Capture the cell that displays the provided text and extract its (X, Y) central coordinate. 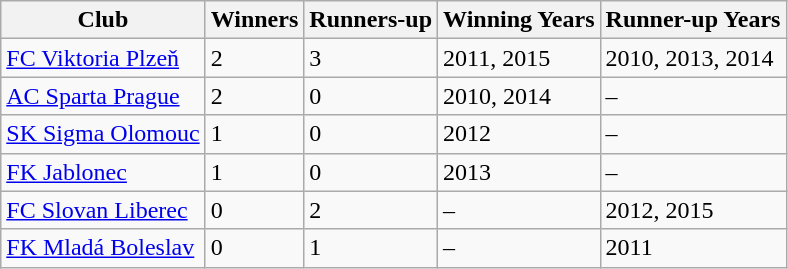
2011, 2015 (519, 58)
FC Slovan Liberec (103, 210)
2010, 2014 (519, 96)
3 (371, 58)
Runners-up (371, 20)
FK Mladá Boleslav (103, 248)
2012 (519, 134)
2010, 2013, 2014 (693, 58)
Winning Years (519, 20)
SK Sigma Olomouc (103, 134)
Winners (254, 20)
FK Jablonec (103, 172)
Runner-up Years (693, 20)
FC Viktoria Plzeň (103, 58)
AC Sparta Prague (103, 96)
2013 (519, 172)
Club (103, 20)
2012, 2015 (693, 210)
2011 (693, 248)
